Extract the [X, Y] coordinate from the center of the cell holding the provided text.  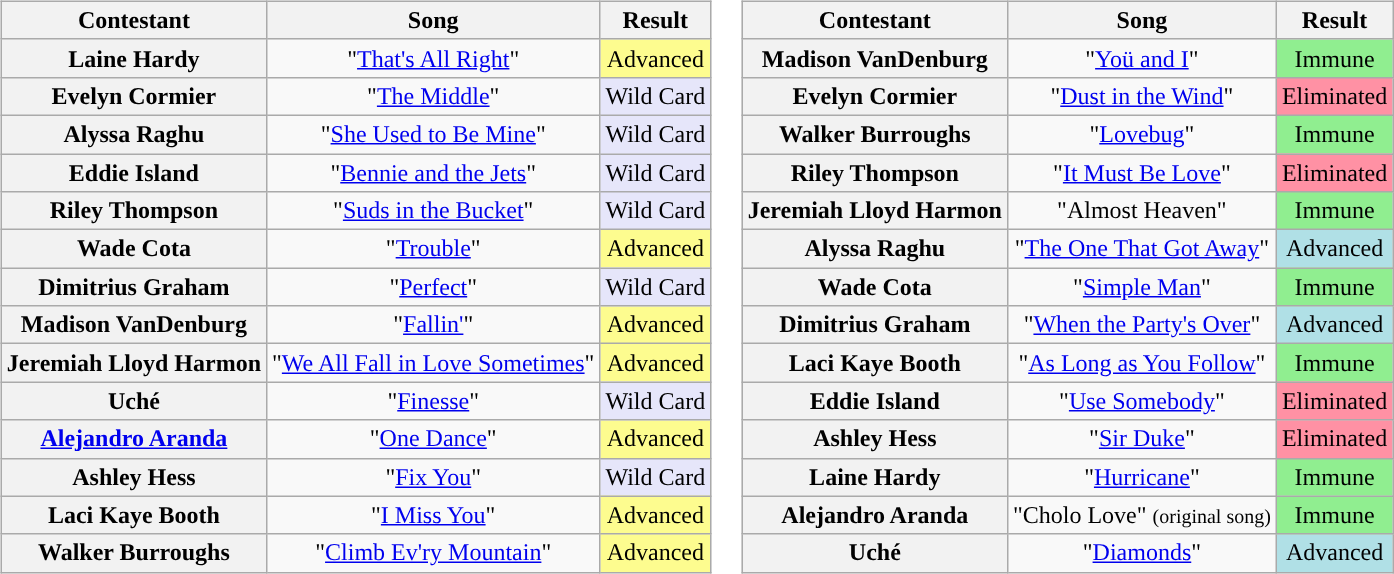
"The One That Got Away" [1142, 249]
"As Long as You Follow" [1142, 363]
"I Miss You" [434, 515]
"Use Somebody" [1142, 401]
"Hurricane" [1142, 477]
"We All Fall in Love Sometimes" [434, 363]
"When the Party's Over" [1142, 325]
"Suds in the Bucket" [434, 211]
"Lovebug" [1142, 134]
"Fallin'" [434, 325]
"Climb Ev'ry Mountain" [434, 553]
"Sir Duke" [1142, 439]
"Yoü and I" [1142, 58]
"One Dance" [434, 439]
"Fix You" [434, 477]
"Almost Heaven" [1142, 211]
"Finesse" [434, 401]
"Diamonds" [1142, 553]
"Trouble" [434, 249]
"That's All Right" [434, 58]
"It Must Be Love" [1142, 173]
"She Used to Be Mine" [434, 134]
"Dust in the Wind" [1142, 96]
"Perfect" [434, 287]
"Simple Man" [1142, 287]
"Bennie and the Jets" [434, 173]
"The Middle" [434, 96]
"Cholo Love" (original song) [1142, 515]
